Extract the [X, Y] coordinate from the center of the cell holding the provided text.  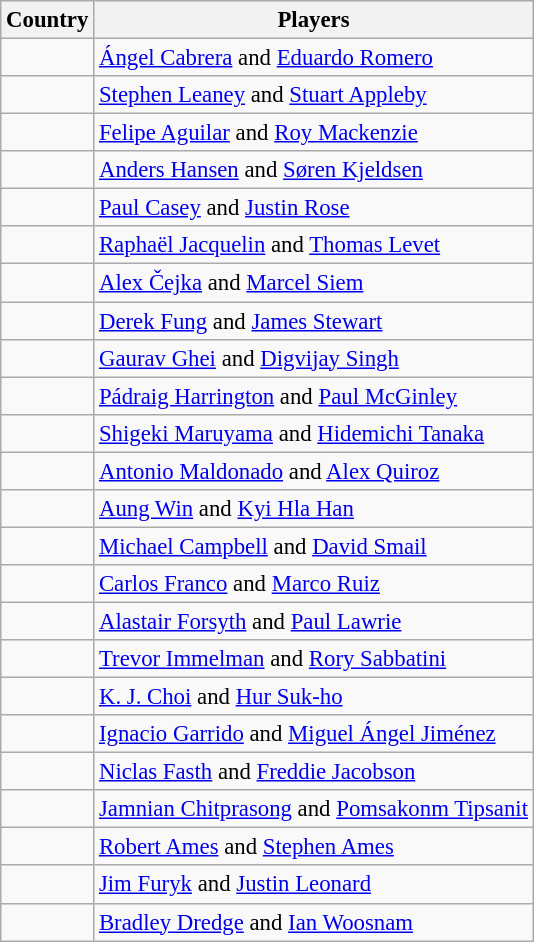
Ángel Cabrera and Eduardo Romero [314, 58]
Pádraig Harrington and Paul McGinley [314, 396]
Ignacio Garrido and Miguel Ángel Jiménez [314, 734]
Shigeki Maruyama and Hidemichi Tanaka [314, 433]
Robert Ames and Stephen Ames [314, 847]
Country [48, 20]
Alastair Forsyth and Paul Lawrie [314, 621]
K. J. Choi and Hur Suk-ho [314, 697]
Michael Campbell and David Smail [314, 546]
Alex Čejka and Marcel Siem [314, 283]
Anders Hansen and Søren Kjeldsen [314, 170]
Stephen Leaney and Stuart Appleby [314, 95]
Carlos Franco and Marco Ruiz [314, 584]
Jamnian Chitprasong and Pomsakonm Tipsanit [314, 809]
Gaurav Ghei and Digvijay Singh [314, 358]
Players [314, 20]
Derek Fung and James Stewart [314, 321]
Trevor Immelman and Rory Sabbatini [314, 659]
Paul Casey and Justin Rose [314, 208]
Bradley Dredge and Ian Woosnam [314, 922]
Antonio Maldonado and Alex Quiroz [314, 471]
Raphaël Jacquelin and Thomas Levet [314, 245]
Jim Furyk and Justin Leonard [314, 885]
Felipe Aguilar and Roy Mackenzie [314, 133]
Aung Win and Kyi Hla Han [314, 509]
Niclas Fasth and Freddie Jacobson [314, 772]
